Determine the (X, Y) coordinate at the center of the cell enclosing the given text.  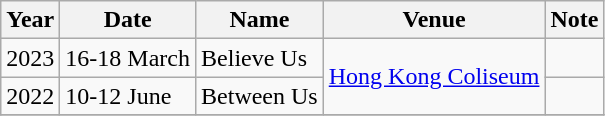
Venue (434, 20)
Name (260, 20)
Hong Kong Coliseum (434, 77)
16-18 March (128, 58)
Note (574, 20)
Year (30, 20)
2023 (30, 58)
Believe Us (260, 58)
Between Us (260, 96)
2022 (30, 96)
Date (128, 20)
10-12 June (128, 96)
